Provide the (x, y) coordinate of the cell's center where the given text is located.  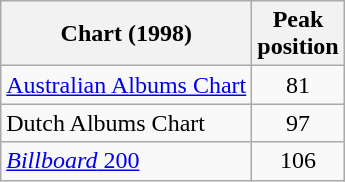
Dutch Albums Chart (126, 123)
Billboard 200 (126, 161)
81 (298, 85)
Peakposition (298, 34)
106 (298, 161)
Australian Albums Chart (126, 85)
Chart (1998) (126, 34)
97 (298, 123)
